From the cell containing the given text, extract its center point as (X, Y) coordinate. 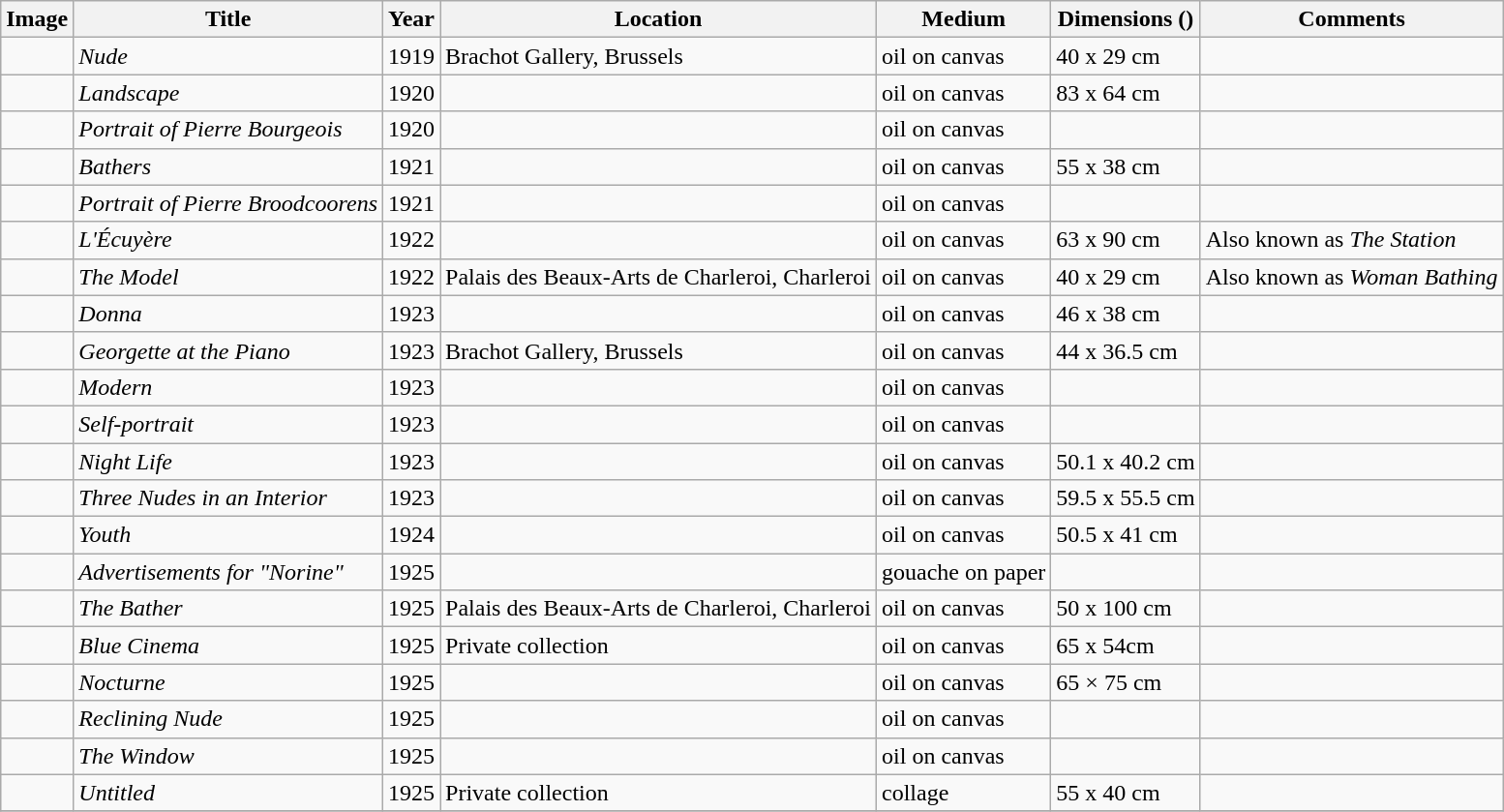
1919 (412, 56)
1924 (412, 535)
Blue Cinema (228, 646)
collage (964, 793)
Also known as Woman Bathing (1351, 277)
Night Life (228, 462)
Portrait of Pierre Broodcoorens (228, 203)
55 x 38 cm (1126, 166)
Self-portrait (228, 424)
65 × 75 cm (1126, 682)
Portrait of Pierre Bourgeois (228, 130)
50 x 100 cm (1126, 609)
Landscape (228, 93)
Title (228, 19)
Nude (228, 56)
50.1 x 40.2 cm (1126, 462)
63 x 90 cm (1126, 240)
Dimensions () (1126, 19)
Donna (228, 314)
Year (412, 19)
Nocturne (228, 682)
46 x 38 cm (1126, 314)
Medium (964, 19)
Reclining Nude (228, 719)
Modern (228, 387)
50.5 x 41 cm (1126, 535)
59.5 x 55.5 cm (1126, 498)
Untitled (228, 793)
Georgette at the Piano (228, 350)
The Bather (228, 609)
The Window (228, 756)
83 x 64 cm (1126, 93)
55 x 40 cm (1126, 793)
Image (37, 19)
Youth (228, 535)
Also known as The Station (1351, 240)
L'Écuyère (228, 240)
The Model (228, 277)
Three Nudes in an Interior (228, 498)
65 x 54cm (1126, 646)
Location (658, 19)
Comments (1351, 19)
Advertisements for "Norine" (228, 572)
gouache on paper (964, 572)
44 x 36.5 cm (1126, 350)
Bathers (228, 166)
